Scan for the cell matching the given text and deliver its [x, y] coordinate at center. 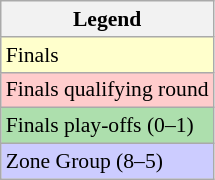
Legend [108, 19]
Zone Group (8–5) [108, 162]
Finals qualifying round [108, 90]
Finals play-offs (0–1) [108, 126]
Finals [108, 55]
